Return [x, y] of the center of cell containing provided text 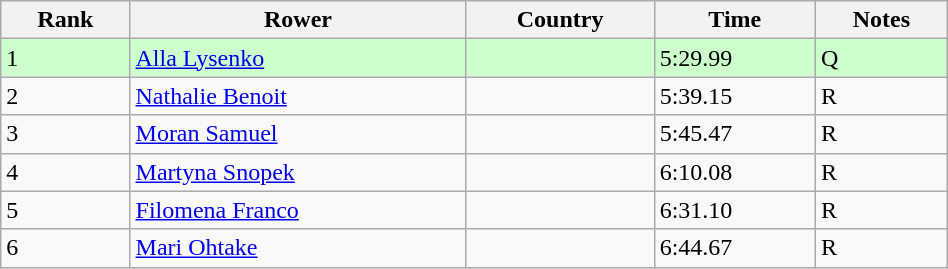
Nathalie Benoit [298, 96]
5:29.99 [734, 58]
4 [66, 172]
Moran Samuel [298, 134]
2 [66, 96]
Rower [298, 20]
Time [734, 20]
Notes [881, 20]
6:31.10 [734, 210]
Q [881, 58]
Country [560, 20]
5:45.47 [734, 134]
5:39.15 [734, 96]
6 [66, 248]
1 [66, 58]
Filomena Franco [298, 210]
Alla Lysenko [298, 58]
5 [66, 210]
Rank [66, 20]
6:10.08 [734, 172]
6:44.67 [734, 248]
Martyna Snopek [298, 172]
3 [66, 134]
Mari Ohtake [298, 248]
